From the cell containing the given text, extract its center point as (X, Y) coordinate. 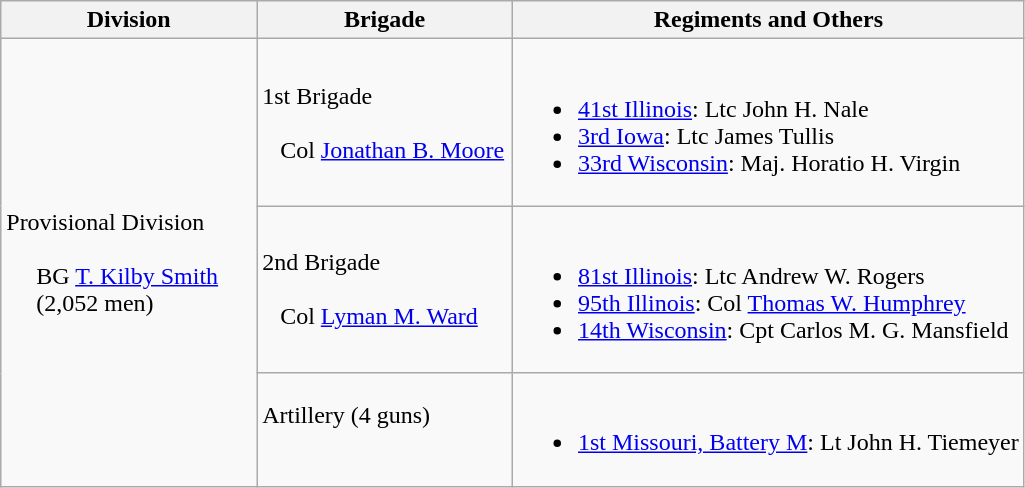
1st Missouri, Battery M: Lt John H. Tiemeyer (768, 430)
Division (129, 20)
81st Illinois: Ltc Andrew W. Rogers95th Illinois: Col Thomas W. Humphrey14th Wisconsin: Cpt Carlos M. G. Mansfield (768, 290)
1st Brigade Col Jonathan B. Moore (385, 122)
41st Illinois: Ltc John H. Nale3rd Iowa: Ltc James Tullis33rd Wisconsin: Maj. Horatio H. Virgin (768, 122)
Artillery (4 guns) (385, 430)
Brigade (385, 20)
Regiments and Others (768, 20)
2nd Brigade Col Lyman M. Ward (385, 290)
Provisional Division BG T. Kilby Smith (2,052 men) (129, 262)
